For the text-containing cell, return its midpoint in (x, y) coordinate format. 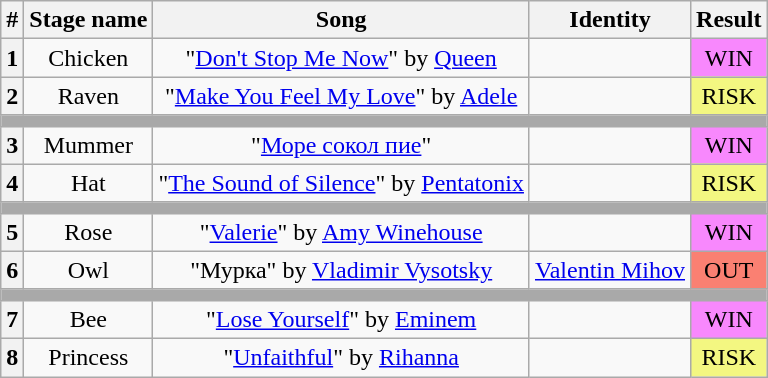
8 (12, 357)
OUT (729, 270)
2 (12, 96)
Chicken (88, 58)
"Море сокол пие" (342, 145)
Valentin Mihov (610, 270)
Identity (610, 20)
Owl (88, 270)
"Valerie" by Amy Winehouse (342, 232)
"Unfaithful" by Rihanna (342, 357)
Rose (88, 232)
Song (342, 20)
Bee (88, 319)
Raven (88, 96)
Stage name (88, 20)
"Мурка" by Vladimir Vysotsky (342, 270)
"Make You Feel My Love" by Adele (342, 96)
5 (12, 232)
3 (12, 145)
"The Sound of Silence" by Pentatonix (342, 183)
Princess (88, 357)
4 (12, 183)
1 (12, 58)
Result (729, 20)
"Lose Yourself" by Eminem (342, 319)
7 (12, 319)
# (12, 20)
Hat (88, 183)
6 (12, 270)
"Don't Stop Me Now" by Queen (342, 58)
Mummer (88, 145)
